Return (x, y) of the center of cell containing provided text 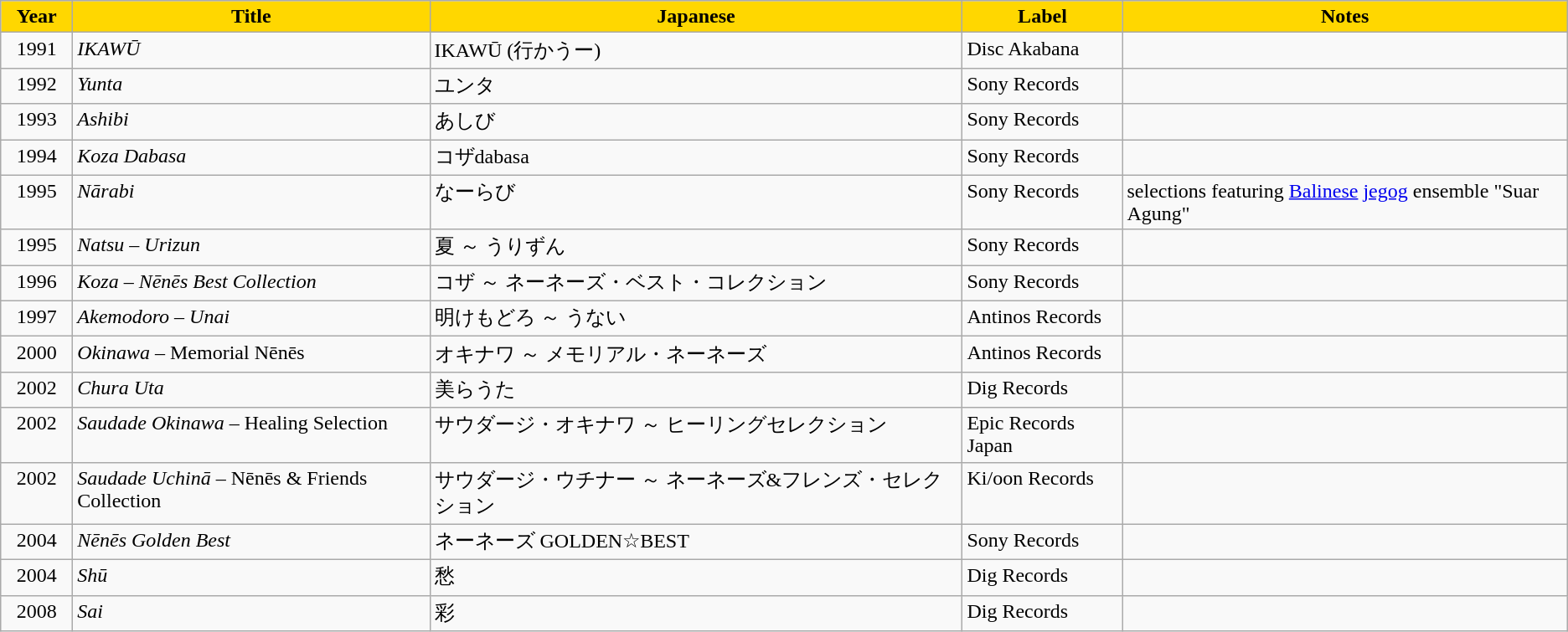
1992 (37, 85)
コザ ～ ネーネーズ・ベスト・コレクション (696, 283)
2008 (37, 613)
Ki/oon Records (1042, 493)
IKAWŪ (行かうー) (696, 50)
Title (251, 17)
Akemodoro – Unai (251, 318)
IKAWŪ (251, 50)
あしび (696, 122)
Disc Akabana (1042, 50)
1997 (37, 318)
2000 (37, 355)
愁 (696, 578)
ネーネーズ GOLDEN☆BEST (696, 542)
1996 (37, 283)
Label (1042, 17)
Sai (251, 613)
Koza – Nēnēs Best Collection (251, 283)
1994 (37, 157)
サウダージ・オキナワ ～ ヒーリングセレクション (696, 435)
Saudade Uchinā – Nēnēs & Friends Collection (251, 493)
オキナワ ～ メモリアル・ネーネーズ (696, 355)
Shū (251, 578)
明けもどろ ～ うない (696, 318)
1993 (37, 122)
Nārabi (251, 203)
ユンタ (696, 85)
コザdabasa (696, 157)
サウダージ・ウチナー ～ ネーネーズ&フレンズ・セレクション (696, 493)
Saudade Okinawa – Healing Selection (251, 435)
Ashibi (251, 122)
Okinawa – Memorial Nēnēs (251, 355)
Yunta (251, 85)
1991 (37, 50)
Natsu – Urizun (251, 248)
なーらび (696, 203)
彩 (696, 613)
selections featuring Balinese jegog ensemble "Suar Agung" (1345, 203)
Nēnēs Golden Best (251, 542)
美らうた (696, 390)
Koza Dabasa (251, 157)
Chura Uta (251, 390)
Notes (1345, 17)
Epic Records Japan (1042, 435)
夏 ～ うりずん (696, 248)
Japanese (696, 17)
Year (37, 17)
